Capture the cell that displays the provided text and extract its (X, Y) central coordinate. 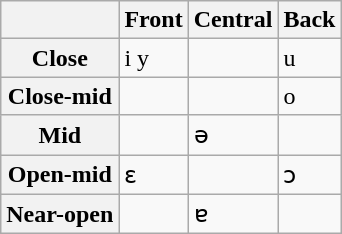
ə (233, 135)
ɔ (310, 174)
ɛ (154, 174)
Front (154, 20)
i y (154, 58)
u (310, 58)
o (310, 96)
Central (233, 20)
Close (60, 58)
Open-mid (60, 174)
Near-open (60, 214)
Mid (60, 135)
ɐ (233, 214)
Close-mid (60, 96)
Back (310, 20)
